Return (x, y) of the center of cell containing provided text 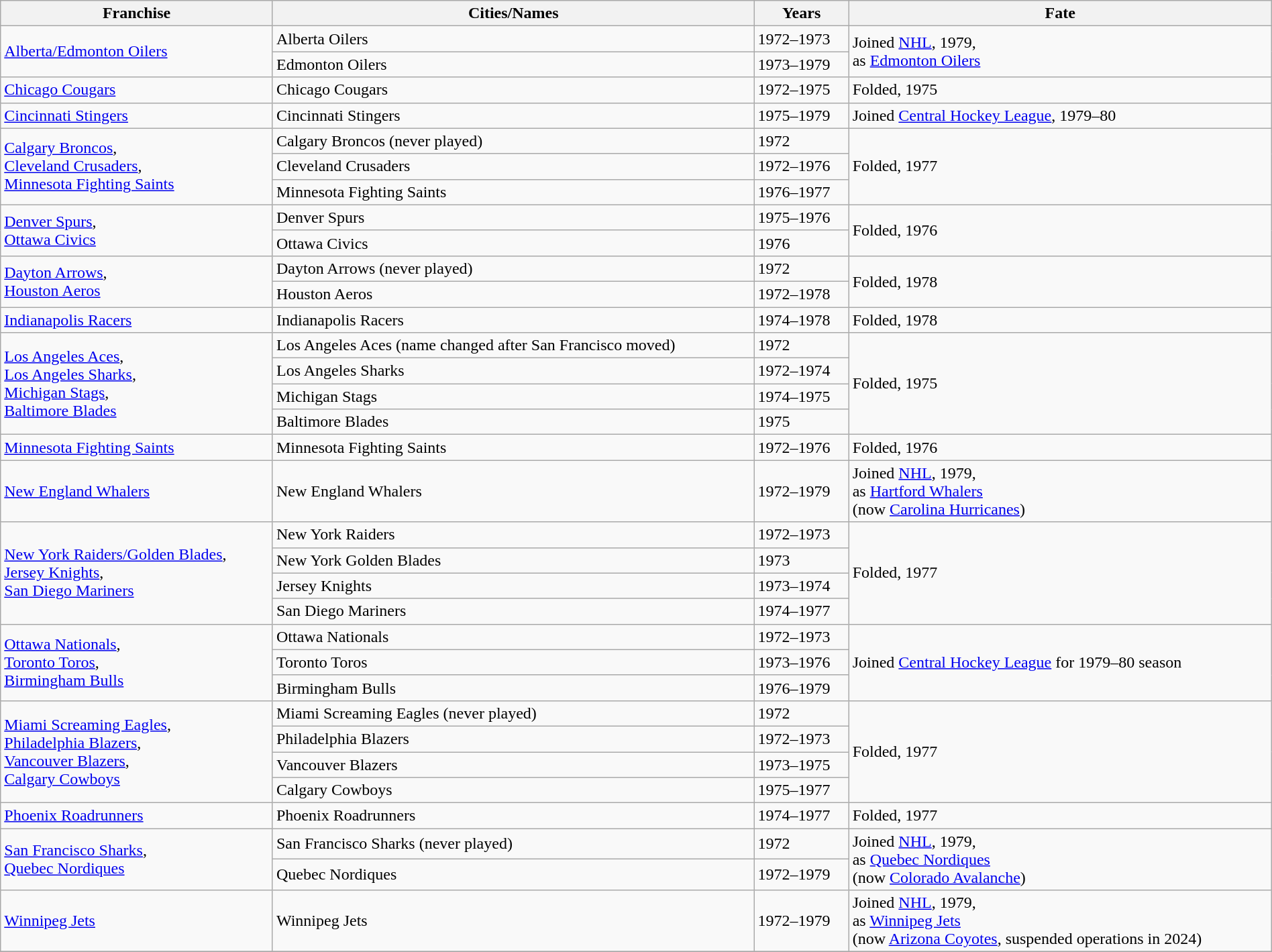
1974–1975 (801, 396)
Denver Spurs,Ottawa Civics (137, 230)
1972–1975 (801, 90)
Franchise (137, 13)
New York Golden Blades (513, 560)
Joined NHL, 1979,as Edmonton Oilers (1060, 52)
Joined Central Hockey League, 1979–80 (1060, 115)
New York Raiders/Golden Blades,Jersey Knights,San Diego Mariners (137, 573)
Fate (1060, 13)
1972–1978 (801, 294)
1975 (801, 422)
1972–1974 (801, 371)
1973–1974 (801, 586)
Los Angeles Aces (name changed after San Francisco moved) (513, 346)
Ottawa Nationals (513, 637)
Miami Screaming Eagles (never played) (513, 713)
Miami Screaming Eagles,Philadelphia Blazers,Vancouver Blazers,Calgary Cowboys (137, 751)
Dayton Arrows (never played) (513, 268)
Alberta Oilers (513, 39)
1976–1977 (801, 192)
1974–1978 (801, 320)
New York Raiders (513, 535)
Years (801, 13)
Toronto Toros (513, 662)
1975–1976 (801, 217)
1973 (801, 560)
Vancouver Blazers (513, 764)
Joined NHL, 1979,as Hartford Whalers(now Carolina Hurricanes) (1060, 491)
San Diego Mariners (513, 611)
Michigan Stags (513, 396)
Los Angeles Sharks (513, 371)
Calgary Broncos (never played) (513, 141)
Jersey Knights (513, 586)
Dayton Arrows,Houston Aeros (137, 281)
Calgary Broncos,Cleveland Crusaders,Minnesota Fighting Saints (137, 166)
San Francisco Sharks,Quebec Nordiques (137, 859)
Ottawa Nationals,Toronto Toros,Birmingham Bulls (137, 662)
Baltimore Blades (513, 422)
Joined Central Hockey League for 1979–80 season (1060, 662)
Calgary Cowboys (513, 790)
1973–1979 (801, 64)
Cleveland Crusaders (513, 166)
1976 (801, 243)
Denver Spurs (513, 217)
Joined NHL, 1979,as Quebec Nordiques(now Colorado Avalanche) (1060, 859)
Edmonton Oilers (513, 64)
Quebec Nordiques (513, 875)
Birmingham Bulls (513, 688)
1976–1979 (801, 688)
1975–1979 (801, 115)
1973–1976 (801, 662)
Los Angeles Aces,Los Angeles Sharks,Michigan Stags,Baltimore Blades (137, 384)
1975–1977 (801, 790)
Joined NHL, 1979,as Winnipeg Jets(now Arizona Coyotes, suspended operations in 2024) (1060, 921)
Cities/Names (513, 13)
Houston Aeros (513, 294)
San Francisco Sharks (never played) (513, 844)
1973–1975 (801, 764)
Alberta/Edmonton Oilers (137, 52)
Ottawa Civics (513, 243)
Philadelphia Blazers (513, 739)
